Return the [X, Y] coordinate for the center point of the cell that contains the specified text.  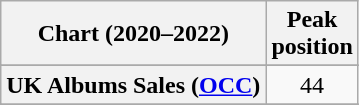
44 [312, 85]
Chart (2020–2022) [134, 34]
UK Albums Sales (OCC) [134, 85]
Peakposition [312, 34]
